Output the [X, Y] coordinate of the center of the cell containing the given text.  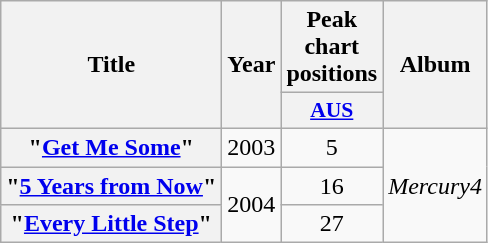
Peak chart positions [332, 47]
Album [436, 65]
AUS [332, 111]
"Every Little Step" [112, 224]
Title [112, 65]
16 [332, 185]
2003 [252, 147]
5 [332, 147]
2004 [252, 204]
27 [332, 224]
"5 Years from Now" [112, 185]
"Get Me Some" [112, 147]
Mercury4 [436, 185]
Year [252, 65]
